Extract the [x, y] coordinate from the center of the cell holding the provided text.  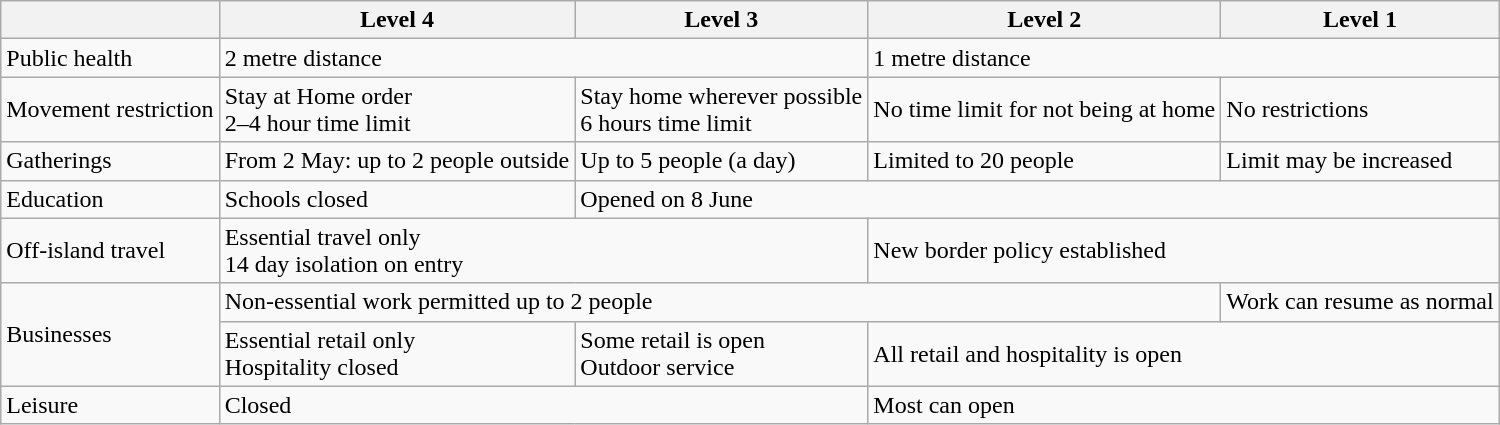
Up to 5 people (a day) [722, 161]
Level 1 [1360, 20]
Limit may be increased [1360, 161]
No time limit for not being at home [1044, 110]
Schools closed [397, 199]
Non-essential work permitted up to 2 people [720, 302]
No restrictions [1360, 110]
From 2 May: up to 2 people outside [397, 161]
Off-island travel [110, 250]
Essential travel only14 day isolation on entry [544, 250]
Most can open [1184, 405]
Essential retail onlyHospitality closed [397, 354]
Closed [544, 405]
Work can resume as normal [1360, 302]
New border policy established [1184, 250]
Stay at Home order2–4 hour time limit [397, 110]
Level 4 [397, 20]
2 metre distance [544, 58]
Limited to 20 people [1044, 161]
Gatherings [110, 161]
Education [110, 199]
1 metre distance [1184, 58]
Level 3 [722, 20]
Public health [110, 58]
Leisure [110, 405]
Level 2 [1044, 20]
Opened on 8 June [1037, 199]
Stay home wherever possible6 hours time limit [722, 110]
All retail and hospitality is open [1184, 354]
Businesses [110, 334]
Movement restriction [110, 110]
Some retail is openOutdoor service [722, 354]
